Pinpoint the cell where the given text exists, returning its (x, y) midpoint coordinate. 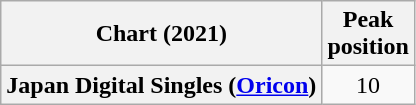
Japan Digital Singles (Oricon) (162, 85)
Chart (2021) (162, 34)
Peakposition (368, 34)
10 (368, 85)
